Return the [X, Y] coordinate for the center point of the cell that contains the specified text.  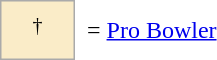
† [38, 30]
